Extract the (X, Y) coordinate from the center of the cell holding the provided text.  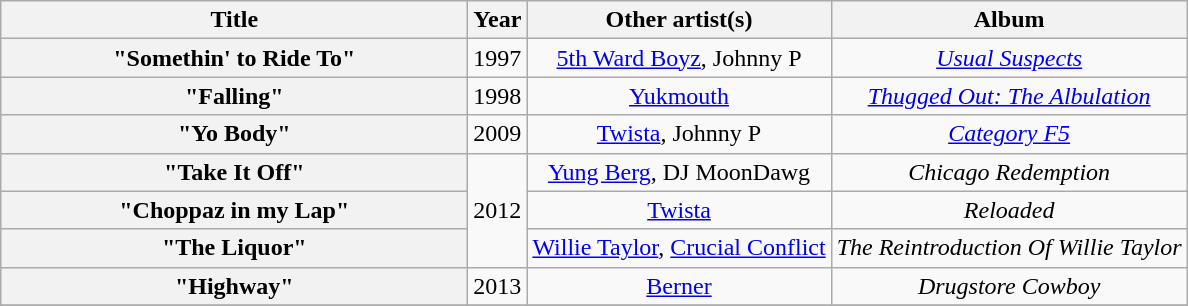
"Highway" (234, 286)
Thugged Out: The Albulation (1009, 96)
"Somethin' to Ride To" (234, 58)
Twista, Johnny P (679, 134)
2012 (498, 210)
Berner (679, 286)
1997 (498, 58)
"Choppaz in my Lap" (234, 210)
5th Ward Boyz, Johnny P (679, 58)
Category F5 (1009, 134)
Other artist(s) (679, 20)
Title (234, 20)
2009 (498, 134)
2013 (498, 286)
Usual Suspects (1009, 58)
Reloaded (1009, 210)
1998 (498, 96)
Drugstore Cowboy (1009, 286)
"The Liquor" (234, 248)
Willie Taylor, Crucial Conflict (679, 248)
Yukmouth (679, 96)
Yung Berg, DJ MoonDawg (679, 172)
"Yo Body" (234, 134)
Twista (679, 210)
Year (498, 20)
Chicago Redemption (1009, 172)
The Reintroduction Of Willie Taylor (1009, 248)
"Falling" (234, 96)
Album (1009, 20)
"Take It Off" (234, 172)
